Return the (x, y) coordinate for the center point of the cell that contains the specified text.  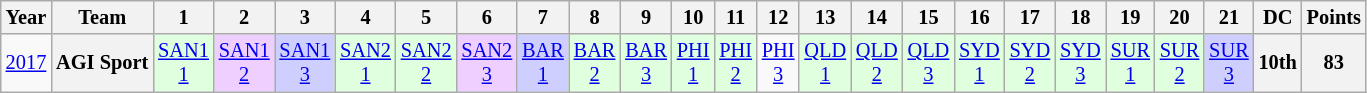
12 (778, 17)
SAN23 (486, 63)
4 (366, 17)
SYD2 (1030, 63)
2 (244, 17)
21 (1228, 17)
PHI2 (736, 63)
17 (1030, 17)
SUR2 (1180, 63)
5 (426, 17)
SAN21 (366, 63)
PHI1 (694, 63)
SAN22 (426, 63)
20 (1180, 17)
SYD3 (1080, 63)
13 (825, 17)
Year (26, 17)
19 (1130, 17)
Points (1334, 17)
SAN13 (304, 63)
DC (1278, 17)
SYD1 (979, 63)
PHI3 (778, 63)
SAN11 (184, 63)
BAR1 (543, 63)
2017 (26, 63)
15 (929, 17)
BAR2 (595, 63)
QLD1 (825, 63)
11 (736, 17)
7 (543, 17)
AGI Sport (102, 63)
83 (1334, 63)
6 (486, 17)
9 (646, 17)
14 (877, 17)
8 (595, 17)
SUR1 (1130, 63)
QLD2 (877, 63)
3 (304, 17)
1 (184, 17)
16 (979, 17)
Team (102, 17)
QLD3 (929, 63)
SUR3 (1228, 63)
18 (1080, 17)
SAN12 (244, 63)
10th (1278, 63)
10 (694, 17)
BAR3 (646, 63)
